Identify which cell holds the provided text, then report its (x, y) central coordinate. 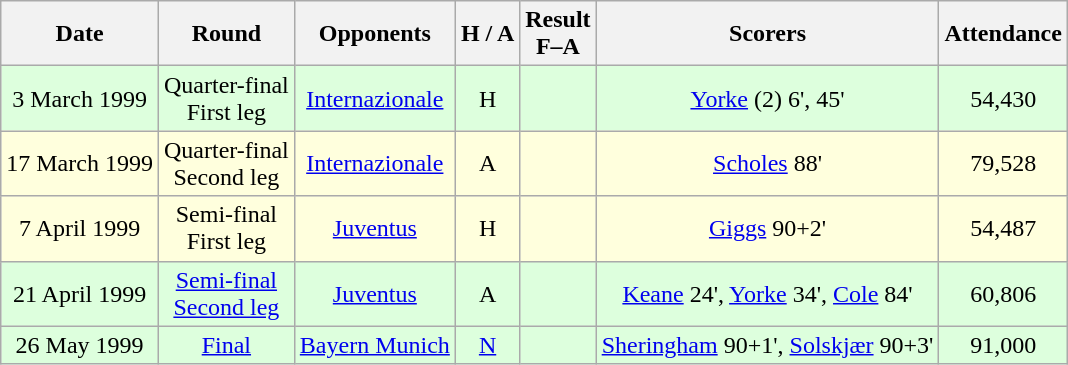
7 April 1999 (80, 228)
3 March 1999 (80, 98)
H / A (487, 34)
Scholes 88' (768, 164)
Sheringham 90+1', Solskjær 90+3' (768, 345)
21 April 1999 (80, 294)
Final (226, 345)
Quarter-finalSecond leg (226, 164)
Yorke (2) 6', 45' (768, 98)
N (487, 345)
54,487 (1003, 228)
Semi-finalFirst leg (226, 228)
ResultF–A (558, 34)
26 May 1999 (80, 345)
91,000 (1003, 345)
Semi-finalSecond leg (226, 294)
Keane 24', Yorke 34', Cole 84' (768, 294)
Scorers (768, 34)
Date (80, 34)
54,430 (1003, 98)
Quarter-finalFirst leg (226, 98)
Bayern Munich (374, 345)
Attendance (1003, 34)
Opponents (374, 34)
60,806 (1003, 294)
Round (226, 34)
17 March 1999 (80, 164)
79,528 (1003, 164)
Giggs 90+2' (768, 228)
